Provide the [X, Y] coordinate of the cell's center where the given text is located.  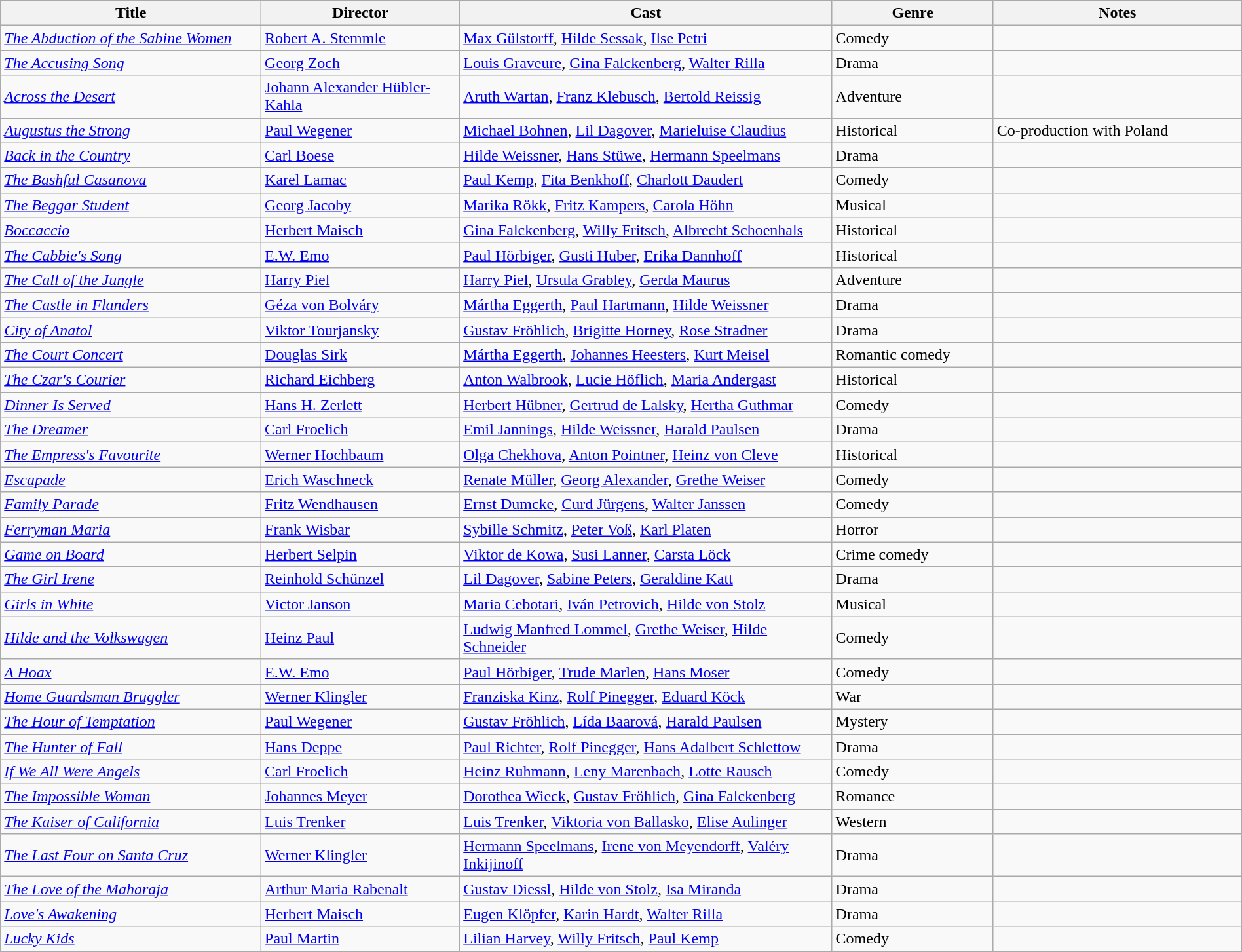
Title [131, 13]
Horror [913, 529]
Michael Bohnen, Lil Dagover, Marieluise Claudius [646, 130]
The Impossible Woman [131, 797]
Hans Deppe [360, 746]
A Hoax [131, 672]
Genre [913, 13]
Boccaccio [131, 230]
Lil Dagover, Sabine Peters, Geraldine Katt [646, 579]
Home Guardsman Bruggler [131, 696]
Game on Board [131, 554]
Lucky Kids [131, 939]
Sybille Schmitz, Peter Voß, Karl Platen [646, 529]
Johannes Meyer [360, 797]
The Hour of Temptation [131, 721]
Gina Falckenberg, Willy Fritsch, Albrecht Schoenhals [646, 230]
The Beggar Student [131, 205]
Ludwig Manfred Lommel, Grethe Weiser, Hilde Schneider [646, 638]
Notes [1118, 13]
Paul Richter, Rolf Pinegger, Hans Adalbert Schlettow [646, 746]
Aruth Wartan, Franz Klebusch, Bertold Reissig [646, 97]
Augustus the Strong [131, 130]
Gustav Diessl, Hilde von Stolz, Isa Miranda [646, 889]
Mártha Eggerth, Johannes Heesters, Kurt Meisel [646, 355]
Robert A. Stemmle [360, 38]
Frank Wisbar [360, 529]
Herbert Selpin [360, 554]
Heinz Paul [360, 638]
Fritz Wendhausen [360, 505]
Harry Piel [360, 280]
Karel Lamac [360, 180]
Douglas Sirk [360, 355]
Reinhold Schünzel [360, 579]
The Last Four on Santa Cruz [131, 856]
Dorothea Wieck, Gustav Fröhlich, Gina Falckenberg [646, 797]
The Call of the Jungle [131, 280]
Marika Rökk, Fritz Kampers, Carola Höhn [646, 205]
Western [913, 822]
Arthur Maria Rabenalt [360, 889]
Romantic comedy [913, 355]
The Kaiser of California [131, 822]
Anton Walbrook, Lucie Höflich, Maria Andergast [646, 380]
Gustav Fröhlich, Brigitte Horney, Rose Stradner [646, 330]
Victor Janson [360, 604]
War [913, 696]
Luis Trenker, Viktoria von Ballasko, Elise Aulinger [646, 822]
Emil Jannings, Hilde Weissner, Harald Paulsen [646, 430]
Back in the Country [131, 155]
Ernst Dumcke, Curd Jürgens, Walter Janssen [646, 505]
The Castle in Flanders [131, 305]
Louis Graveure, Gina Falckenberg, Walter Rilla [646, 63]
The Bashful Casanova [131, 180]
Mystery [913, 721]
Crime comedy [913, 554]
Love's Awakening [131, 914]
The Court Concert [131, 355]
Georg Zoch [360, 63]
Harry Piel, Ursula Grabley, Gerda Maurus [646, 280]
Luis Trenker [360, 822]
Mártha Eggerth, Paul Hartmann, Hilde Weissner [646, 305]
Viktor Tourjansky [360, 330]
The Cabbie's Song [131, 255]
The Accusing Song [131, 63]
Co-production with Poland [1118, 130]
Paul Martin [360, 939]
Franziska Kinz, Rolf Pinegger, Eduard Köck [646, 696]
The Dreamer [131, 430]
Max Gülstorff, Hilde Sessak, Ilse Petri [646, 38]
Paul Hörbiger, Gusti Huber, Erika Dannhoff [646, 255]
Erich Waschneck [360, 480]
Georg Jacoby [360, 205]
Olga Chekhova, Anton Pointner, Heinz von Cleve [646, 455]
The Girl Irene [131, 579]
Across the Desert [131, 97]
Hans H. Zerlett [360, 405]
Hilde and the Volkswagen [131, 638]
The Empress's Favourite [131, 455]
Family Parade [131, 505]
Paul Kemp, Fita Benkhoff, Charlott Daudert [646, 180]
Cast [646, 13]
Maria Cebotari, Iván Petrovich, Hilde von Stolz [646, 604]
Hermann Speelmans, Irene von Meyendorff, Valéry Inkijinoff [646, 856]
The Love of the Maharaja [131, 889]
Johann Alexander Hübler-Kahla [360, 97]
Herbert Hübner, Gertrud de Lalsky, Hertha Guthmar [646, 405]
Richard Eichberg [360, 380]
The Abduction of the Sabine Women [131, 38]
Lilian Harvey, Willy Fritsch, Paul Kemp [646, 939]
Paul Hörbiger, Trude Marlen, Hans Moser [646, 672]
The Hunter of Fall [131, 746]
The Czar's Courier [131, 380]
Dinner Is Served [131, 405]
Carl Boese [360, 155]
Heinz Ruhmann, Leny Marenbach, Lotte Rausch [646, 772]
City of Anatol [131, 330]
Escapade [131, 480]
Ferryman Maria [131, 529]
Eugen Klöpfer, Karin Hardt, Walter Rilla [646, 914]
Viktor de Kowa, Susi Lanner, Carsta Löck [646, 554]
If We All Were Angels [131, 772]
Géza von Bolváry [360, 305]
Girls in White [131, 604]
Hilde Weissner, Hans Stüwe, Hermann Speelmans [646, 155]
Renate Müller, Georg Alexander, Grethe Weiser [646, 480]
Werner Hochbaum [360, 455]
Romance [913, 797]
Director [360, 13]
Gustav Fröhlich, Lída Baarová, Harald Paulsen [646, 721]
